Identify which cell holds the provided text, then report its [x, y] central coordinate. 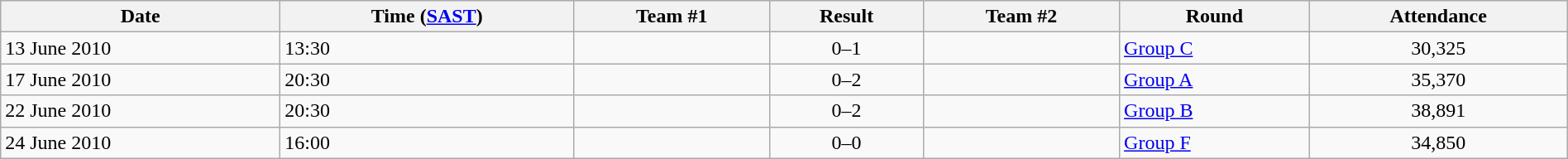
34,850 [1438, 142]
16:00 [427, 142]
Time (SAST) [427, 17]
0–0 [847, 142]
Team #2 [1021, 17]
Group A [1215, 79]
22 June 2010 [141, 111]
Group C [1215, 48]
0–1 [847, 48]
Date [141, 17]
38,891 [1438, 111]
Result [847, 17]
17 June 2010 [141, 79]
Group F [1215, 142]
13 June 2010 [141, 48]
35,370 [1438, 79]
13:30 [427, 48]
Attendance [1438, 17]
Group B [1215, 111]
30,325 [1438, 48]
Team #1 [672, 17]
24 June 2010 [141, 142]
Round [1215, 17]
